Return the (x, y) coordinate for the center point of the cell that contains the specified text.  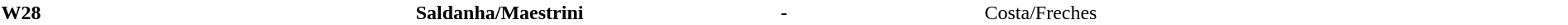
Costa/Freches (1275, 12)
W28 (132, 12)
Saldanha/Maestrini (425, 12)
- (784, 12)
